Return the (x, y) coordinate for the center point of the cell that contains the specified text.  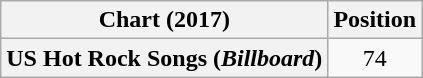
74 (375, 58)
US Hot Rock Songs (Billboard) (164, 58)
Position (375, 20)
Chart (2017) (164, 20)
